Identify which cell holds the provided text, then report its (X, Y) central coordinate. 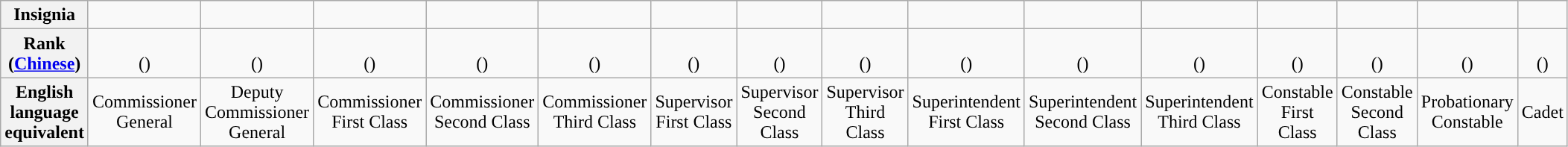
Cadet (1542, 112)
Commissioner General (145, 112)
Probationary Constable (1467, 112)
Insignia (45, 15)
English language equivalent (45, 112)
Supervisor Third Class (866, 112)
Superintendent Second Class (1082, 112)
Supervisor Second Class (779, 112)
Supervisor First Class (694, 112)
Deputy Commissioner General (258, 112)
Commissioner Third Class (594, 112)
Rank (Chinese) (45, 54)
Constable First Class (1298, 112)
Constable Second Class (1377, 112)
Commissioner Second Class (483, 112)
Superintendent First Class (966, 112)
Superintendent Third Class (1199, 112)
Commissioner First Class (369, 112)
